Extract the [x, y] coordinate from the center of the cell holding the provided text.  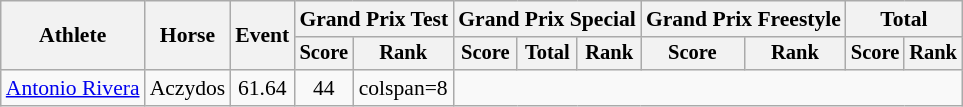
Event [262, 36]
Horse [188, 36]
Antonio Rivera [73, 88]
Grand Prix Freestyle [744, 19]
Grand Prix Special [547, 19]
Grand Prix Test [374, 19]
61.64 [262, 88]
44 [324, 88]
Athlete [73, 36]
colspan=8 [403, 88]
Aczydos [188, 88]
